Return the (x, y) coordinate for the center point of the cell that contains the specified text.  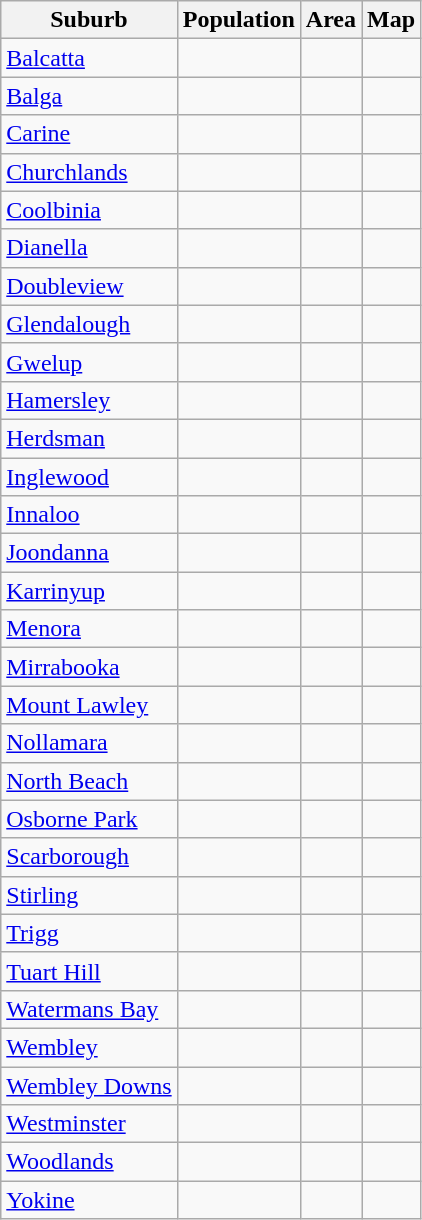
Suburb (89, 20)
Osborne Park (89, 819)
Wembley (89, 1047)
Inglewood (89, 477)
Area (330, 20)
Scarborough (89, 857)
Yokine (89, 1200)
Trigg (89, 933)
Gwelup (89, 362)
Carine (89, 134)
Doubleview (89, 286)
Dianella (89, 248)
Churchlands (89, 172)
Joondanna (89, 553)
Herdsman (89, 438)
Population (238, 20)
Nollamara (89, 743)
Stirling (89, 895)
Westminster (89, 1124)
Hamersley (89, 400)
Watermans Bay (89, 1009)
North Beach (89, 781)
Coolbinia (89, 210)
Glendalough (89, 324)
Karrinyup (89, 591)
Balcatta (89, 58)
Tuart Hill (89, 971)
Wembley Downs (89, 1085)
Map (392, 20)
Woodlands (89, 1162)
Mirrabooka (89, 667)
Innaloo (89, 515)
Menora (89, 629)
Mount Lawley (89, 705)
Balga (89, 96)
